Return [X, Y] of the center of cell containing provided text 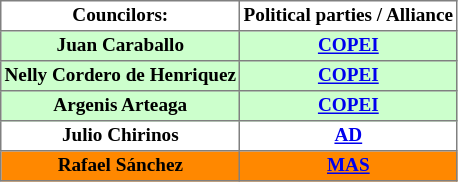
AD [348, 136]
Rafael Sánchez [120, 166]
Argenis Arteaga [120, 106]
Nelly Cordero de Henriquez [120, 76]
Political parties / Alliance [348, 16]
Julio Chirinos [120, 136]
Juan Caraballo [120, 46]
MAS [348, 166]
Councilors: [120, 16]
